Return [X, Y] of the center of cell containing provided text 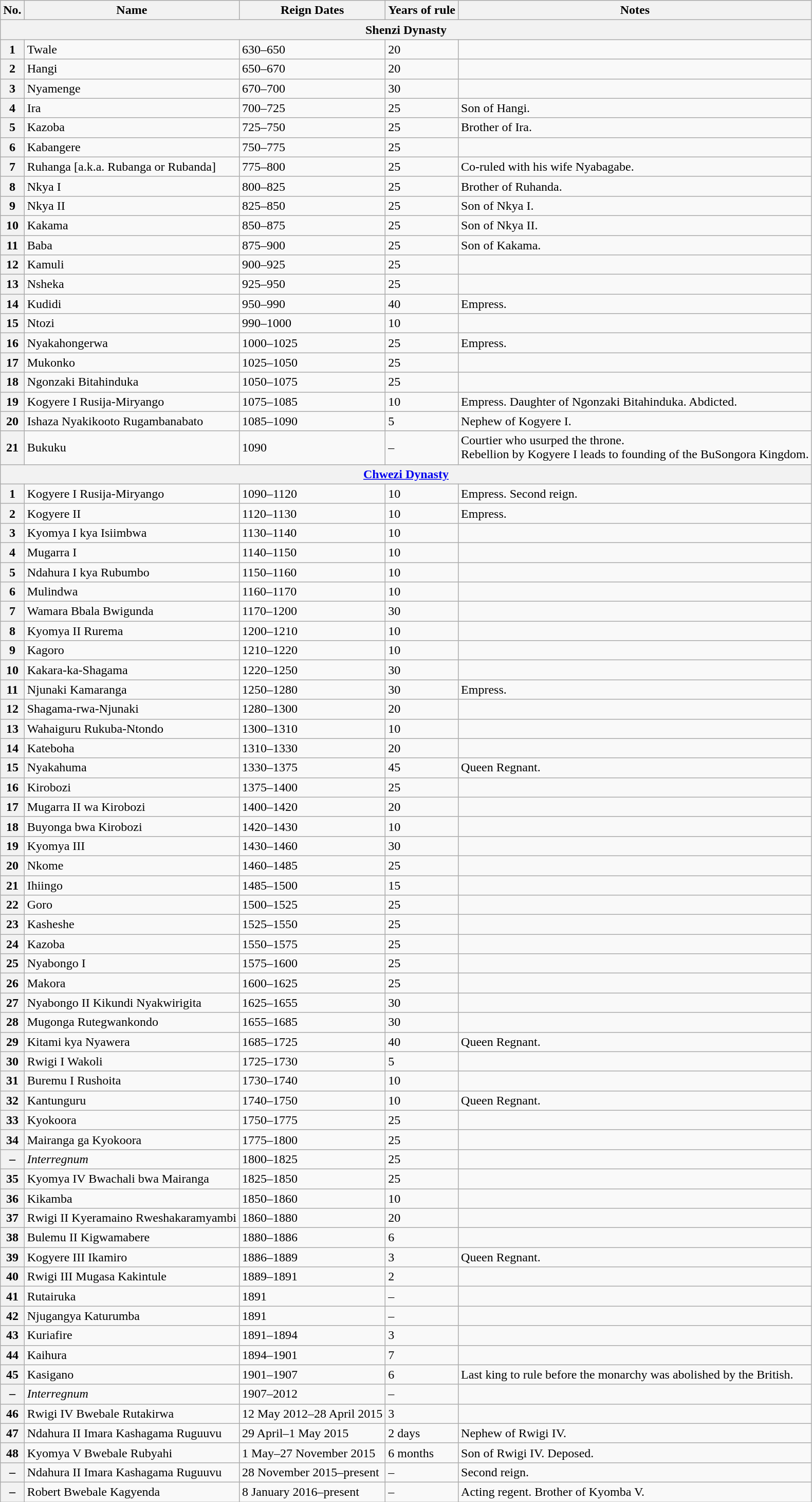
1891–1894 [312, 1335]
700–725 [312, 108]
Nyabongo II Kikundi Nyakwirigita [132, 1003]
1075–1085 [312, 402]
Years of rule [422, 10]
12 May 2012–28 April 2015 [312, 1414]
1886–1889 [312, 1257]
1740–1750 [312, 1100]
750–775 [312, 147]
1140–1150 [312, 552]
8 January 2016–present [312, 1492]
1200–1210 [312, 631]
Shenzi Dynasty [406, 30]
Makora [132, 983]
800–825 [312, 186]
1880–1886 [312, 1238]
24 [12, 944]
Kakara-ka-Shagama [132, 670]
Kyomya II Rurema [132, 631]
900–925 [312, 265]
Ngonzaki Bitahinduka [132, 382]
Nsheka [132, 284]
Mulindwa [132, 592]
1750–1775 [312, 1120]
Ira [132, 108]
1460–1485 [312, 865]
Nyabongo I [132, 964]
Rwigi IV Bwebale Rutakirwa [132, 1414]
1430–1460 [312, 846]
1860–1880 [312, 1218]
Co-ruled with his wife Nyabagabe. [635, 167]
Nyakahuma [132, 768]
1685–1725 [312, 1042]
Last king to rule before the monarchy was abolished by the British. [635, 1374]
47 [12, 1433]
43 [12, 1335]
Nyamenge [132, 88]
32 [12, 1100]
39 [12, 1257]
Bulemu II Kigwamabere [132, 1238]
Kudidi [132, 304]
46 [12, 1414]
Rwigi II Kyeramaino Rweshakaramyambi [132, 1218]
No. [12, 10]
1 May–27 November 2015 [312, 1453]
Twale [132, 49]
38 [12, 1238]
1730–1740 [312, 1081]
22 [12, 905]
Hangi [132, 69]
1310–1330 [312, 748]
Buyonga bwa Kirobozi [132, 826]
48 [12, 1453]
Wamara Bbala Bwigunda [132, 611]
875–900 [312, 245]
950–990 [312, 304]
Njugangya Katurumba [132, 1316]
1330–1375 [312, 768]
Kamuli [132, 265]
Wahaiguru Rukuba-Ntondo [132, 729]
Brother of Ruhanda. [635, 186]
Kateboha [132, 748]
1889–1891 [312, 1277]
Mukonko [132, 363]
925–950 [312, 284]
36 [12, 1199]
Courtier who usurped the throne.Rebellion by Kogyere I leads to founding of the BuSongora Kingdom. [635, 447]
850–875 [312, 225]
Shagama-rwa-Njunaki [132, 709]
35 [12, 1179]
Acting regent. Brother of Kyomba V. [635, 1492]
1130–1140 [312, 533]
1120–1130 [312, 513]
1420–1430 [312, 826]
Kyomya V Bwebale Rubyahi [132, 1453]
1907–2012 [312, 1394]
Rwigi I Wakoli [132, 1061]
Nkya II [132, 206]
1210–1220 [312, 650]
Son of Kakama. [635, 245]
Nephew of Kogyere I. [635, 421]
Nkome [132, 865]
Ishaza Nyakikooto Rugambanabato [132, 421]
Nephew of Rwigi IV. [635, 1433]
1400–1420 [312, 807]
1625–1655 [312, 1003]
Kyokoora [132, 1120]
1575–1600 [312, 964]
1725–1730 [312, 1061]
33 [12, 1120]
26 [12, 983]
670–700 [312, 88]
28 November 2015–present [312, 1472]
1000–1025 [312, 343]
1485–1500 [312, 885]
Son of Nkya II. [635, 225]
1085–1090 [312, 421]
725–750 [312, 128]
825–850 [312, 206]
Kirobozi [132, 787]
630–650 [312, 49]
1090–1120 [312, 494]
1150–1160 [312, 572]
Kyomya III [132, 846]
31 [12, 1081]
Name [132, 10]
Kasheshe [132, 925]
Kuriafire [132, 1335]
1160–1170 [312, 592]
Son of Nkya I. [635, 206]
Mairanga ga Kyokoora [132, 1139]
Buremu I Rushoita [132, 1081]
Rwigi III Mugasa Kakintule [132, 1277]
Chwezi Dynasty [406, 474]
650–670 [312, 69]
1800–1825 [312, 1159]
Nkya I [132, 186]
Brother of Ira. [635, 128]
2 days [422, 1433]
Mugarra II wa Kirobozi [132, 807]
1894–1901 [312, 1355]
Kantunguru [132, 1100]
Baba [132, 245]
Second reign. [635, 1472]
1655–1685 [312, 1022]
1775–1800 [312, 1139]
42 [12, 1316]
Mugarra I [132, 552]
Robert Bwebale Kagyenda [132, 1492]
1825–1850 [312, 1179]
34 [12, 1139]
Empress. Second reign. [635, 494]
Kitami kya Nyawera [132, 1042]
Son of Hangi. [635, 108]
Kogyere II [132, 513]
1250–1280 [312, 690]
Notes [635, 10]
1525–1550 [312, 925]
990–1000 [312, 323]
27 [12, 1003]
Empress. Daughter of Ngonzaki Bitahinduka. Abdicted. [635, 402]
Bukuku [132, 447]
1170–1200 [312, 611]
Kasigano [132, 1374]
Kogyere III Ikamiro [132, 1257]
1901–1907 [312, 1374]
Kaihura [132, 1355]
Ruhanga [a.k.a. Rubanga or Rubanda] [132, 167]
1300–1310 [312, 729]
41 [12, 1296]
Njunaki Kamaranga [132, 690]
28 [12, 1022]
1500–1525 [312, 905]
Reign Dates [312, 10]
Rutairuka [132, 1296]
Ntozi [132, 323]
1090 [312, 447]
44 [12, 1355]
29 April–1 May 2015 [312, 1433]
1220–1250 [312, 670]
Kikamba [132, 1199]
23 [12, 925]
Kabangere [132, 147]
6 months [422, 1453]
29 [12, 1042]
Kyomya I kya Isiimbwa [132, 533]
Kakama [132, 225]
1850–1860 [312, 1199]
Mugonga Rutegwankondo [132, 1022]
37 [12, 1218]
Nyakahongerwa [132, 343]
Kyomya IV Bwachali bwa Mairanga [132, 1179]
Kagoro [132, 650]
1025–1050 [312, 363]
1375–1400 [312, 787]
1280–1300 [312, 709]
Son of Rwigi IV. Deposed. [635, 1453]
Ihiingo [132, 885]
775–800 [312, 167]
Goro [132, 905]
1600–1625 [312, 983]
Ndahura I kya Rubumbo [132, 572]
1550–1575 [312, 944]
1050–1075 [312, 382]
